Find where the given text appears and provide that cell's center as (x, y) coordinate. 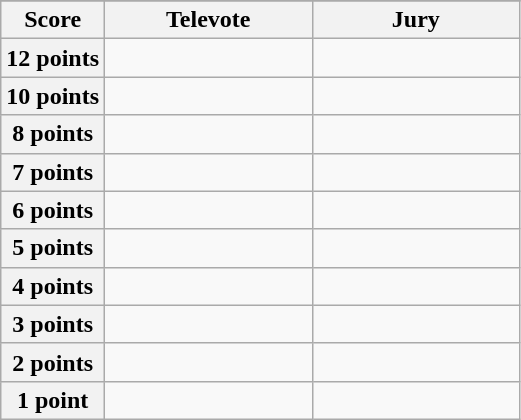
10 points (53, 96)
3 points (53, 324)
4 points (53, 286)
6 points (53, 210)
1 point (53, 400)
2 points (53, 362)
7 points (53, 172)
Score (53, 20)
5 points (53, 248)
Jury (416, 20)
12 points (53, 58)
8 points (53, 134)
Televote (209, 20)
